Locate the cell with the specified text and output its [x, y] center coordinate. 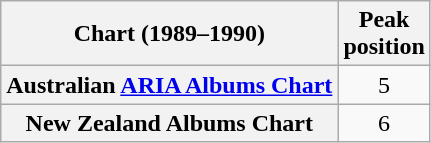
Peakposition [384, 34]
6 [384, 123]
New Zealand Albums Chart [170, 123]
Chart (1989–1990) [170, 34]
Australian ARIA Albums Chart [170, 85]
5 [384, 85]
